Extract the [x, y] coordinate from the center of the cell holding the provided text.  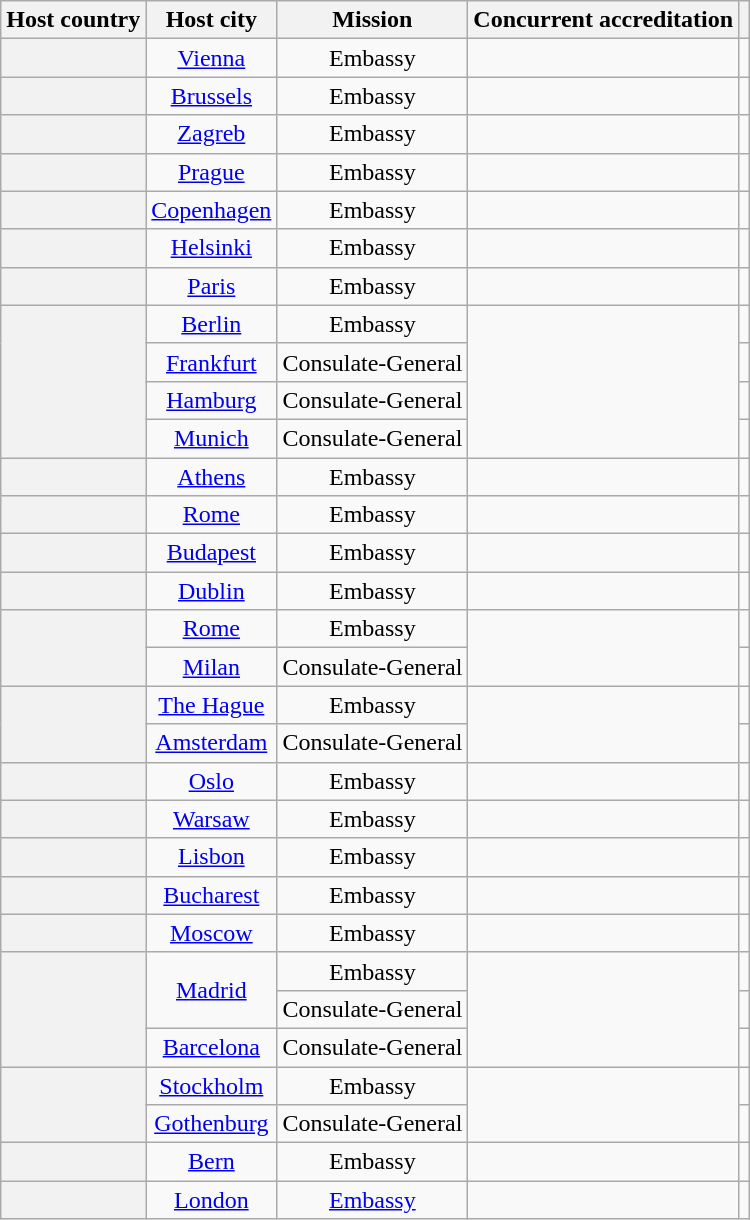
Amsterdam [212, 743]
Munich [212, 438]
Mission [372, 20]
Zagreb [212, 134]
Host country [74, 20]
Madrid [212, 990]
Gothenburg [212, 1124]
Brussels [212, 96]
Helsinki [212, 248]
Prague [212, 172]
Warsaw [212, 819]
Bucharest [212, 895]
Copenhagen [212, 210]
Athens [212, 477]
Stockholm [212, 1085]
Barcelona [212, 1047]
Paris [212, 286]
London [212, 1200]
The Hague [212, 705]
Berlin [212, 324]
Milan [212, 667]
Hamburg [212, 400]
Moscow [212, 933]
Lisbon [212, 857]
Host city [212, 20]
Budapest [212, 553]
Bern [212, 1162]
Concurrent accreditation [604, 20]
Frankfurt [212, 362]
Vienna [212, 58]
Dublin [212, 591]
Oslo [212, 781]
